Extract the (x, y) coordinate from the center of the cell holding the provided text.  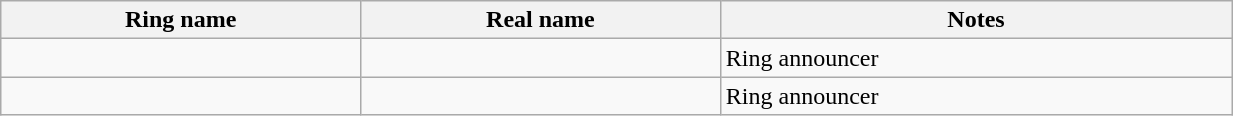
Ring name (181, 20)
Notes (976, 20)
Real name (541, 20)
